Locate the cell with the specified text and output its (X, Y) center coordinate. 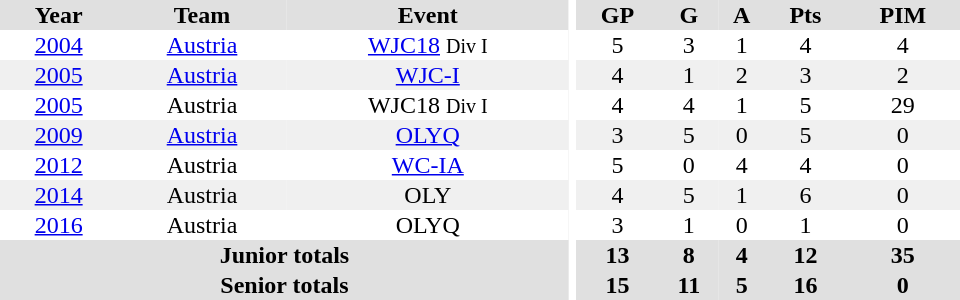
12 (805, 255)
2016 (58, 225)
Team (202, 15)
11 (688, 285)
Junior totals (284, 255)
WJC-I (428, 75)
PIM (903, 15)
Event (428, 15)
29 (903, 105)
2012 (58, 165)
Year (58, 15)
Pts (805, 15)
15 (618, 285)
35 (903, 255)
A (742, 15)
2009 (58, 135)
GP (618, 15)
2004 (58, 45)
13 (618, 255)
G (688, 15)
6 (805, 195)
Senior totals (284, 285)
8 (688, 255)
16 (805, 285)
OLY (428, 195)
2014 (58, 195)
WC-IA (428, 165)
